Locate the cell with the specified text and output its (X, Y) center coordinate. 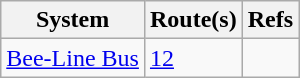
System (73, 20)
Refs (270, 20)
Bee-Line Bus (73, 58)
12 (193, 58)
Route(s) (193, 20)
